Output the (x, y) coordinate of the center of the cell containing the given text.  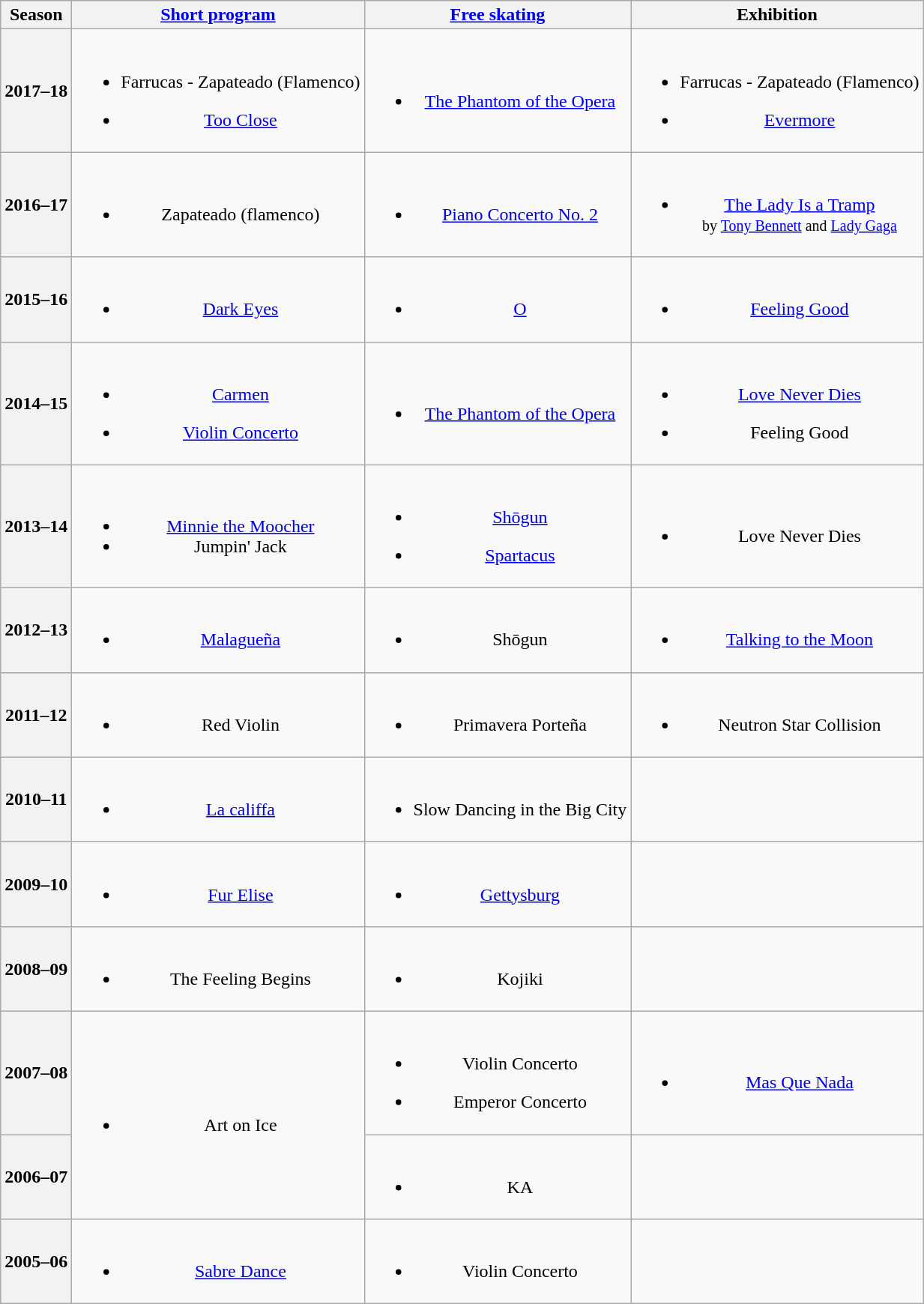
Minnie the Moocher Jumpin' Jack (218, 526)
2011–12 (36, 715)
Violin Concerto Emperor Concerto (498, 1072)
Farrucas - Zapateado (Flamenco)Too Close (218, 91)
Shōgun (498, 630)
Malagueña (218, 630)
Zapateado (flamenco) (218, 205)
Sabre Dance (218, 1262)
Neutron Star Collision (777, 715)
Art on Ice (218, 1115)
Kojiki (498, 968)
2010–11 (36, 799)
2016–17 (36, 205)
Feeling Good (777, 300)
La califfa (218, 799)
2005–06 (36, 1262)
Free skating (498, 15)
Violin Concerto (498, 1262)
O (498, 300)
2007–08 (36, 1072)
Primavera Porteña (498, 715)
Piano Concerto No. 2 (498, 205)
2008–09 (36, 968)
The Lady Is a Trampby Tony Bennett and Lady Gaga (777, 205)
Gettysburg (498, 884)
Exhibition (777, 15)
Red Violin (218, 715)
2013–14 (36, 526)
Talking to the Moon (777, 630)
Fur Elise (218, 884)
Season (36, 15)
2014–15 (36, 403)
Mas Que Nada (777, 1072)
Love Never Dies (777, 526)
Dark Eyes (218, 300)
KA (498, 1177)
Short program (218, 15)
Shōgun Spartacus (498, 526)
Farrucas - Zapateado (Flamenco)Evermore (777, 91)
Slow Dancing in the Big City (498, 799)
The Feeling Begins (218, 968)
Love Never Dies Feeling Good (777, 403)
2009–10 (36, 884)
2017–18 (36, 91)
2015–16 (36, 300)
2012–13 (36, 630)
2006–07 (36, 1177)
Carmen Violin Concerto (218, 403)
